Search for the cell housing the specified text and yield its [x, y] center coordinate. 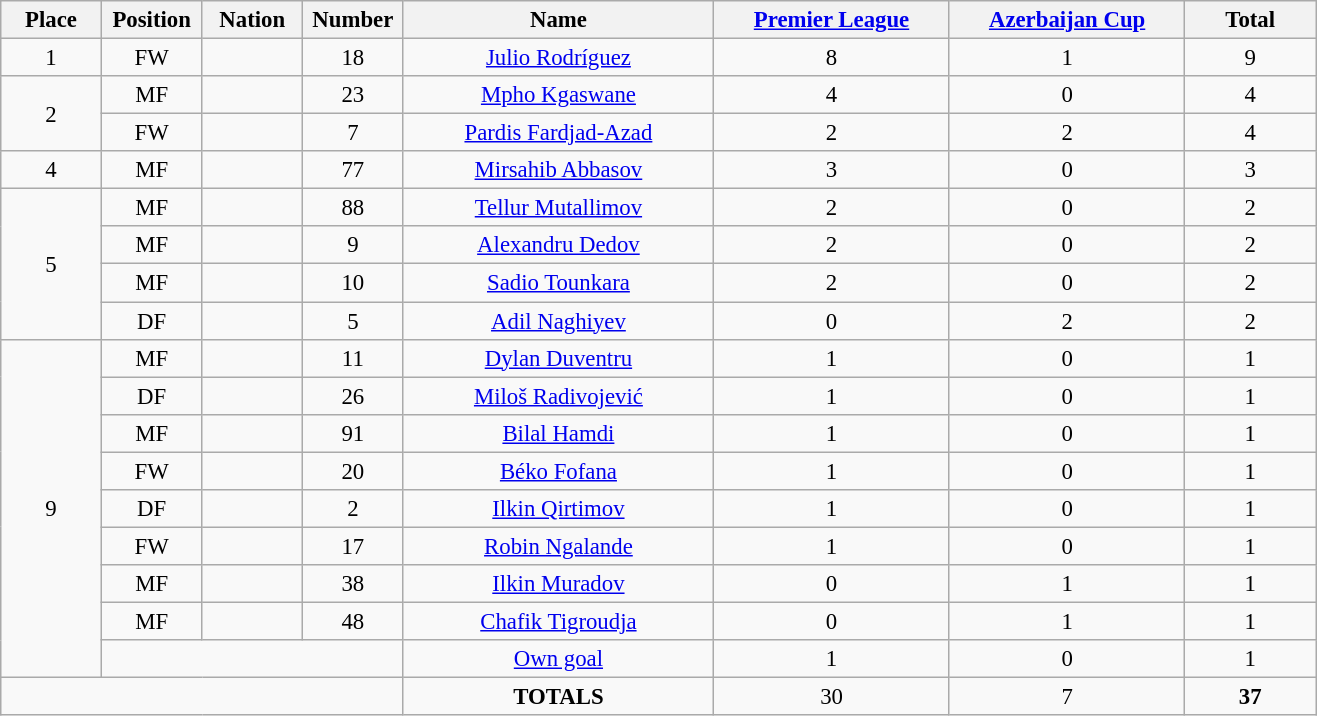
91 [354, 433]
37 [1250, 697]
30 [832, 697]
Pardis Fardjad-Azad [558, 133]
Bilal Hamdi [558, 433]
TOTALS [558, 697]
Total [1250, 20]
Tellur Mutallimov [558, 208]
18 [354, 58]
38 [354, 584]
Alexandru Dedov [558, 245]
Robin Ngalande [558, 546]
Ilkin Muradov [558, 584]
10 [354, 283]
26 [354, 396]
77 [354, 170]
Adil Naghiyev [558, 321]
Julio Rodríguez [558, 58]
Place [52, 20]
Nation [252, 20]
17 [354, 546]
Number [354, 20]
Sadio Tounkara [558, 283]
48 [354, 621]
Azerbaijan Cup [1067, 20]
Chafik Tigroudja [558, 621]
Position [152, 20]
Premier League [832, 20]
Dylan Duventru [558, 358]
Mirsahib Abbasov [558, 170]
88 [354, 208]
Mpho Kgaswane [558, 95]
Name [558, 20]
11 [354, 358]
Béko Fofana [558, 471]
Own goal [558, 659]
8 [832, 58]
Ilkin Qirtimov [558, 509]
23 [354, 95]
20 [354, 471]
Miloš Radivojević [558, 396]
